Pinpoint the cell where the given text exists, returning its (X, Y) midpoint coordinate. 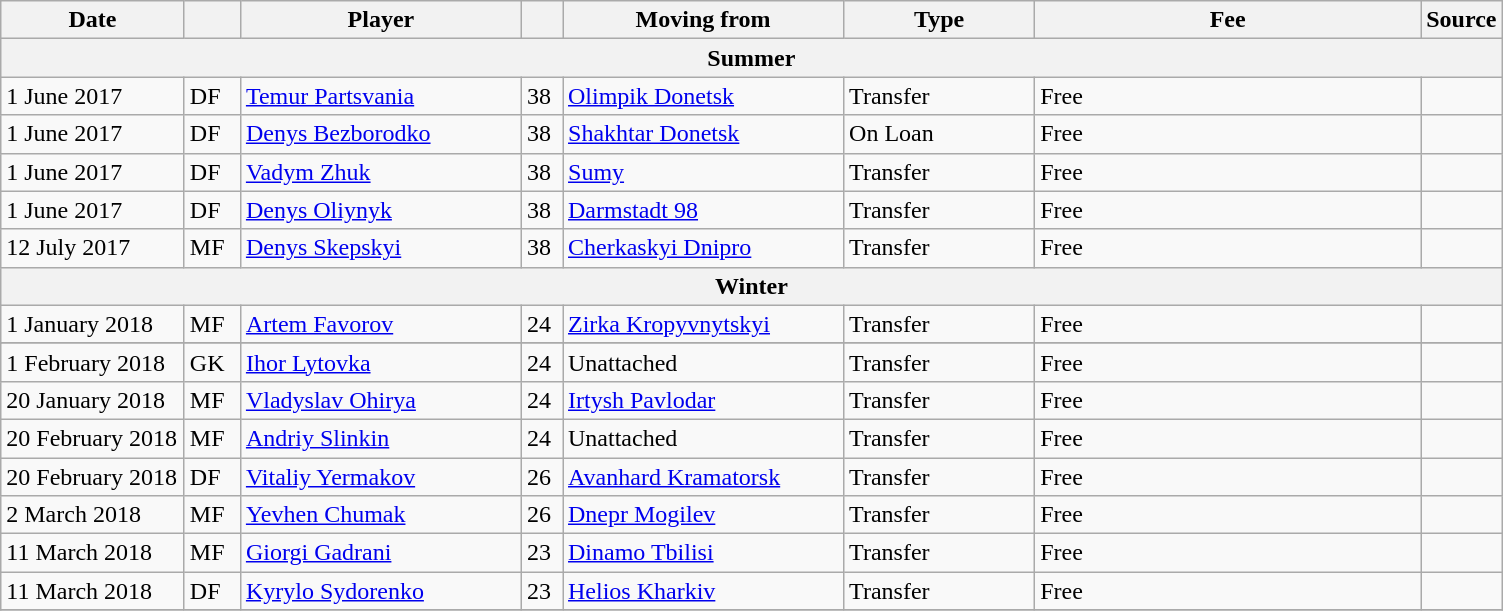
Cherkaskyi Dnipro (702, 248)
1 February 2018 (93, 362)
Giorgi Gadrani (380, 553)
20 January 2018 (93, 400)
Denys Skepskyi (380, 248)
12 July 2017 (93, 248)
Winter (752, 286)
Summer (752, 58)
Vladyslav Ohirya (380, 400)
Sumy (702, 172)
Dnepr Mogilev (702, 515)
Irtysh Pavlodar (702, 400)
Player (380, 20)
Dinamo Tbilisi (702, 553)
Shakhtar Donetsk (702, 134)
Olimpik Donetsk (702, 96)
Denys Bezborodko (380, 134)
Kyrylo Sydorenko (380, 591)
Temur Partsvania (380, 96)
Date (93, 20)
Source (1462, 20)
Andriy Slinkin (380, 438)
Yevhen Chumak (380, 515)
GK (212, 362)
Vadym Zhuk (380, 172)
Zirka Kropyvnytskyi (702, 324)
On Loan (940, 134)
Ihor Lytovka (380, 362)
Vitaliy Yermakov (380, 477)
Denys Oliynyk (380, 210)
Type (940, 20)
1 January 2018 (93, 324)
Artem Favorov (380, 324)
Fee (1228, 20)
Avanhard Kramatorsk (702, 477)
Helios Kharkiv (702, 591)
2 March 2018 (93, 515)
Darmstadt 98 (702, 210)
Moving from (702, 20)
